Capture the cell that displays the provided text and extract its (x, y) central coordinate. 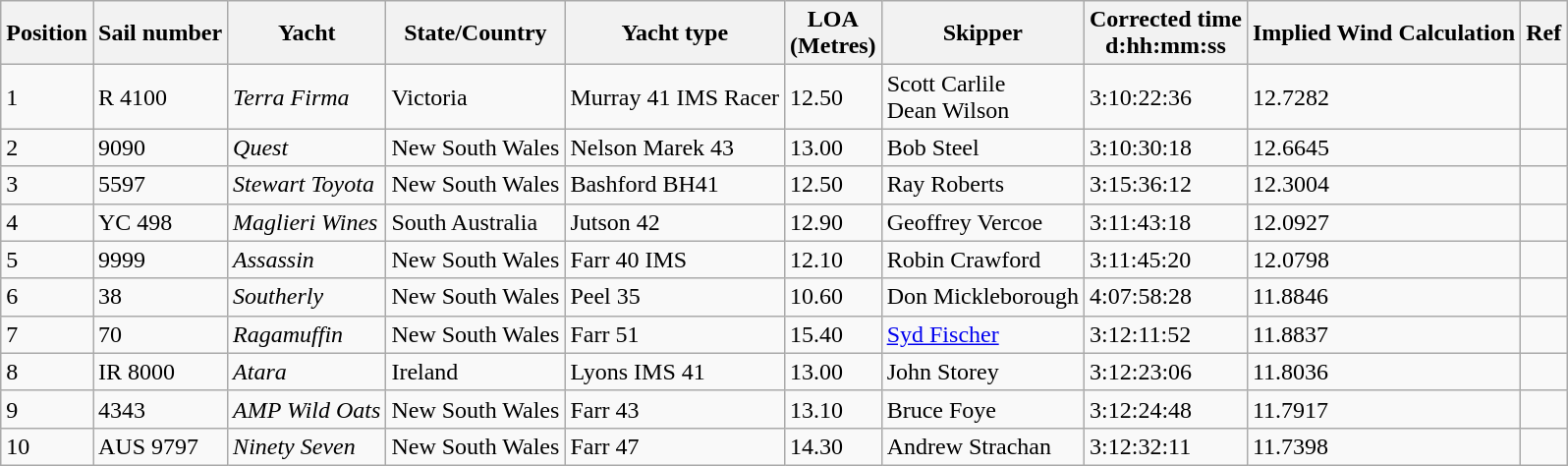
13.10 (833, 409)
12.3004 (1383, 185)
Nelson Marek 43 (675, 147)
11.8846 (1383, 297)
YC 498 (159, 222)
Geoffrey Vercoe (982, 222)
Farr 40 IMS (675, 260)
9 (47, 409)
38 (159, 297)
3 (47, 185)
11.8036 (1383, 372)
Farr 47 (675, 446)
15.40 (833, 334)
Don Mickleborough (982, 297)
Peel 35 (675, 297)
AMP Wild Oats (307, 409)
3:12:23:06 (1166, 372)
7 (47, 334)
Ragamuffin (307, 334)
5 (47, 260)
Quest (307, 147)
Jutson 42 (675, 222)
12.10 (833, 260)
Ref (1544, 33)
14.30 (833, 446)
Ninety Seven (307, 446)
Implied Wind Calculation (1383, 33)
11.7398 (1383, 446)
3:10:30:18 (1166, 147)
Andrew Strachan (982, 446)
4 (47, 222)
IR 8000 (159, 372)
12.6645 (1383, 147)
12.7282 (1383, 96)
Ireland (476, 372)
Lyons IMS 41 (675, 372)
3:12:11:52 (1166, 334)
State/Country (476, 33)
LOA (Metres) (833, 33)
Bashford BH41 (675, 185)
5597 (159, 185)
11.7917 (1383, 409)
11.8837 (1383, 334)
Farr 51 (675, 334)
70 (159, 334)
John Storey (982, 372)
Victoria (476, 96)
12.90 (833, 222)
10.60 (833, 297)
Farr 43 (675, 409)
3:11:45:20 (1166, 260)
Assassin (307, 260)
Yacht (307, 33)
Robin Crawford (982, 260)
2 (47, 147)
Maglieri Wines (307, 222)
9090 (159, 147)
3:12:24:48 (1166, 409)
Sail number (159, 33)
9999 (159, 260)
Skipper (982, 33)
Corrected time d:hh:mm:ss (1166, 33)
10 (47, 446)
R 4100 (159, 96)
8 (47, 372)
Ray Roberts (982, 185)
4343 (159, 409)
South Australia (476, 222)
Position (47, 33)
Stewart Toyota (307, 185)
1 (47, 96)
Yacht type (675, 33)
4:07:58:28 (1166, 297)
3:10:22:36 (1166, 96)
3:12:32:11 (1166, 446)
Atara (307, 372)
3:11:43:18 (1166, 222)
Bruce Foye (982, 409)
Terra Firma (307, 96)
AUS 9797 (159, 446)
Syd Fischer (982, 334)
Scott Carlile Dean Wilson (982, 96)
3:15:36:12 (1166, 185)
6 (47, 297)
12.0798 (1383, 260)
Murray 41 IMS Racer (675, 96)
Southerly (307, 297)
12.0927 (1383, 222)
Bob Steel (982, 147)
